Provide the [X, Y] coordinate of the cell's center where the given text is located.  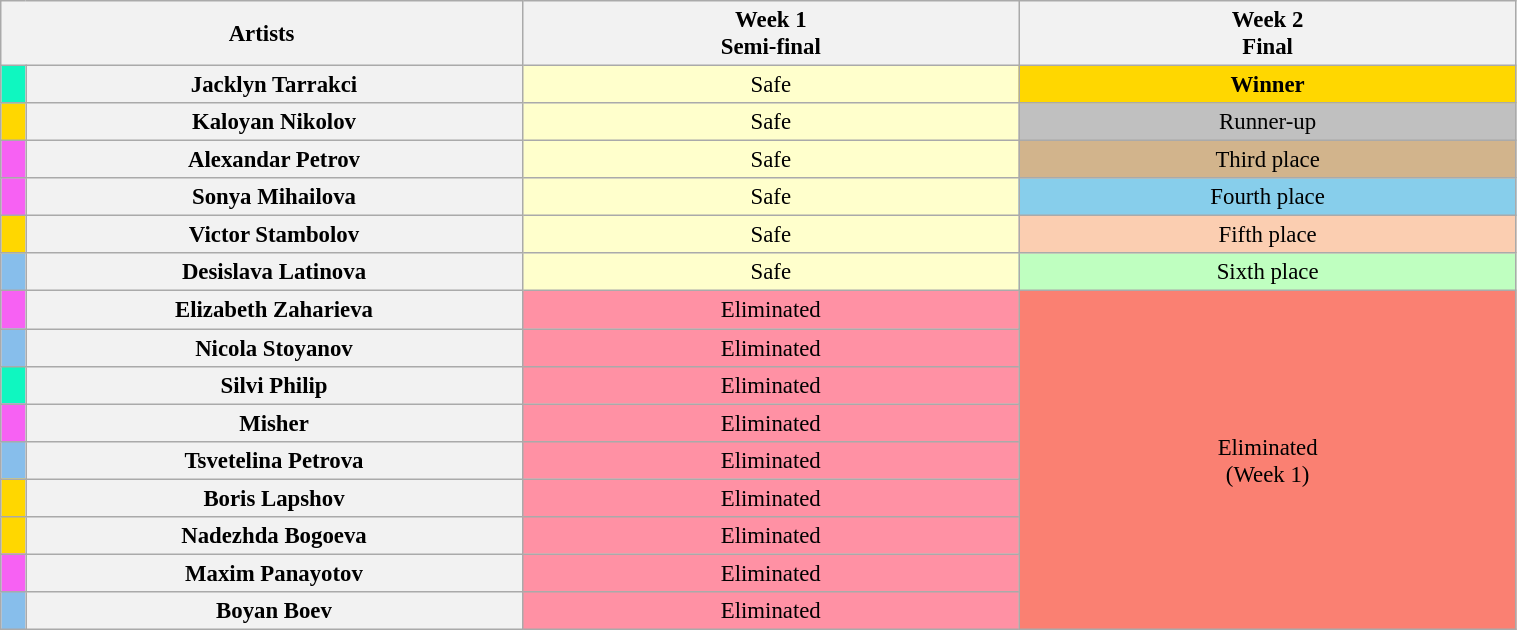
Third place [1268, 160]
Artists [262, 34]
Winner [1268, 85]
Week 2Final [1268, 34]
Kaloyan Nikolov [274, 122]
Elizabeth Zaharieva [274, 310]
Sixth place [1268, 273]
Silvi Philip [274, 385]
Runner-up [1268, 122]
Tsvetelina Petrova [274, 460]
Boyan Boev [274, 611]
Jacklyn Tarrakci [274, 85]
Misher [274, 423]
Fifth place [1268, 235]
Sonya Mihailova [274, 197]
Boris Lapshov [274, 498]
Nicola Stoyanov [274, 348]
Victor Stambolov [274, 235]
Alexandar Petrov [274, 160]
Week 1Semi-final [770, 34]
Desislava Latinova [274, 273]
Nadezhda Bogoeva [274, 536]
Eliminated(Week 1) [1268, 460]
Fourth place [1268, 197]
Maxim Panayotov [274, 573]
